Locate the cell with the specified text and output its [x, y] center coordinate. 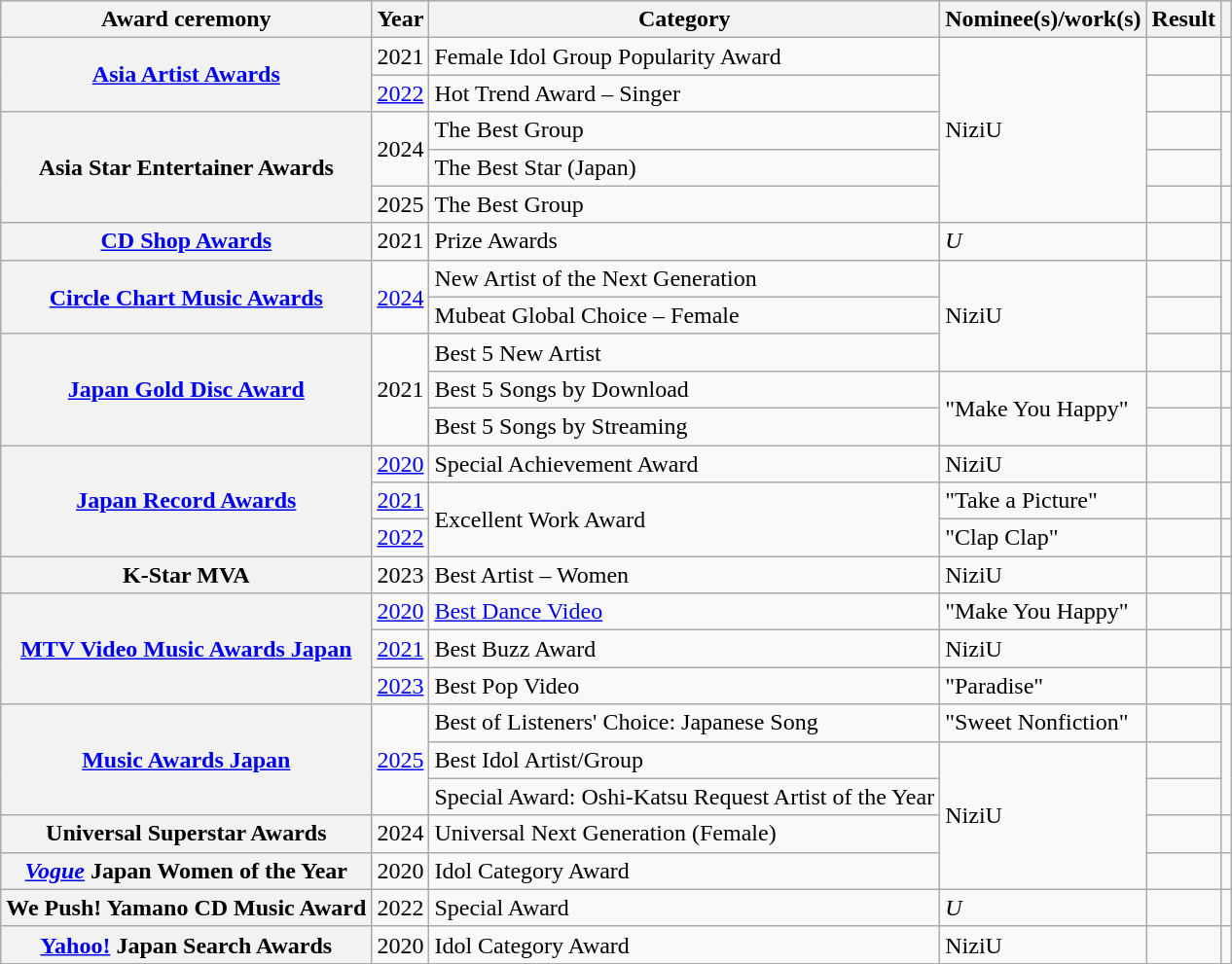
"Clap Clap" [1043, 538]
CD Shop Awards [187, 241]
Mubeat Global Choice – Female [685, 315]
Best 5 Songs by Download [685, 389]
Nominee(s)/work(s) [1043, 19]
Hot Trend Award – Singer [685, 93]
"Take a Picture" [1043, 501]
Yahoo! Japan Search Awards [187, 945]
"Sweet Nonfiction" [1043, 723]
Vogue Japan Women of the Year [187, 871]
Prize Awards [685, 241]
Best 5 New Artist [685, 352]
Best Buzz Award [685, 649]
New Artist of the Next Generation [685, 278]
Award ceremony [187, 19]
Year [401, 19]
Japan Gold Disc Award [187, 389]
Asia Star Entertainer Awards [187, 167]
Universal Next Generation (Female) [685, 834]
K-Star MVA [187, 575]
Circle Chart Music Awards [187, 297]
Best of Listeners' Choice: Japanese Song [685, 723]
Best Pop Video [685, 686]
Music Awards Japan [187, 760]
"Paradise" [1043, 686]
Special Award: Oshi-Katsu Request Artist of the Year [685, 797]
Universal Superstar Awards [187, 834]
Result [1183, 19]
Best Dance Video [685, 612]
MTV Video Music Awards Japan [187, 649]
Excellent Work Award [685, 519]
Best Idol Artist/Group [685, 760]
Best 5 Songs by Streaming [685, 426]
Japan Record Awards [187, 501]
Special Award [685, 908]
Special Achievement Award [685, 464]
Best Artist – Women [685, 575]
Female Idol Group Popularity Award [685, 56]
We Push! Yamano CD Music Award [187, 908]
The Best Star (Japan) [685, 167]
Category [685, 19]
Asia Artist Awards [187, 75]
